Output the (X, Y) coordinate of the center of the cell containing the given text.  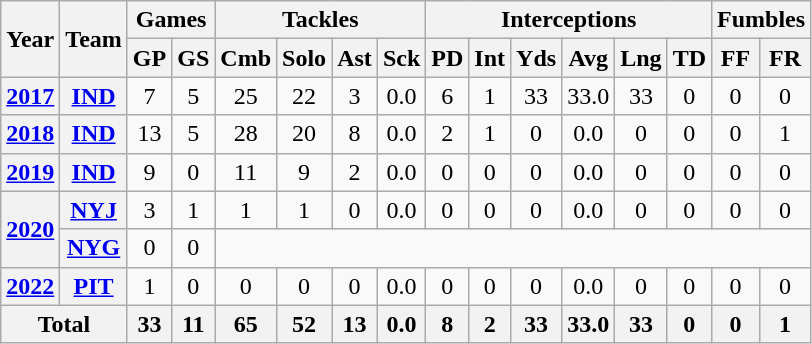
Total (64, 324)
2022 (30, 286)
2018 (30, 134)
PD (448, 58)
Games (170, 20)
Ast (355, 58)
Fumbles (762, 20)
2017 (30, 96)
Avg (588, 58)
Lng (641, 58)
PIT (94, 286)
Yds (536, 58)
25 (246, 96)
20 (304, 134)
FF (736, 58)
GS (194, 58)
Team (94, 39)
65 (246, 324)
7 (149, 96)
6 (448, 96)
22 (304, 96)
2020 (30, 229)
Year (30, 39)
FR (784, 58)
NYJ (94, 210)
TD (689, 58)
Tackles (320, 20)
28 (246, 134)
Interceptions (569, 20)
GP (149, 58)
Int (490, 58)
Cmb (246, 58)
52 (304, 324)
Sck (401, 58)
Solo (304, 58)
2019 (30, 172)
NYG (94, 248)
